Provide the [X, Y] coordinate of the cell's center where the given text is located.  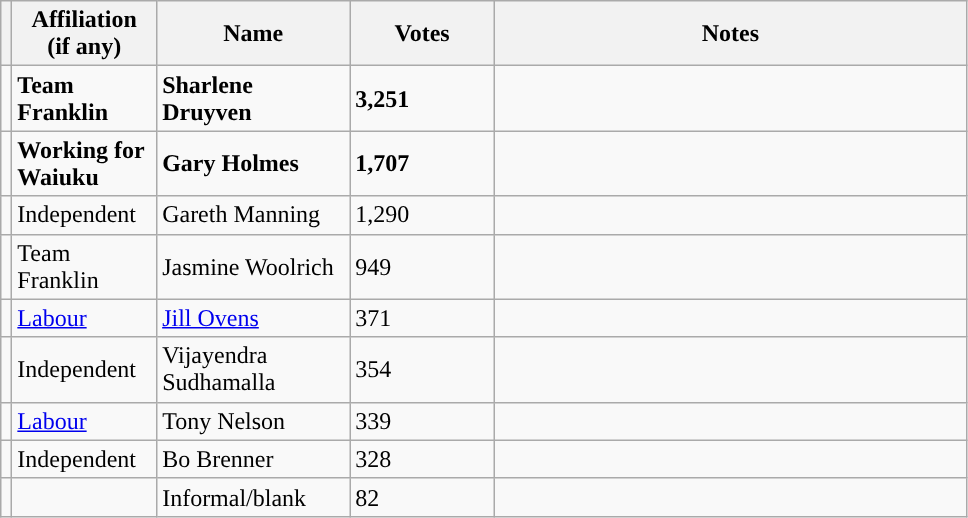
Affiliation (if any) [84, 34]
1,707 [422, 164]
Working for Waiuku [84, 164]
354 [422, 370]
Gary Holmes [254, 164]
371 [422, 318]
Vijayendra Sudhamalla [254, 370]
82 [422, 497]
Jasmine Woolrich [254, 266]
Gareth Manning [254, 215]
Sharlene Druyven [254, 98]
339 [422, 421]
949 [422, 266]
328 [422, 459]
3,251 [422, 98]
Notes [730, 34]
Bo Brenner [254, 459]
Informal/blank [254, 497]
Votes [422, 34]
Tony Nelson [254, 421]
1,290 [422, 215]
Name [254, 34]
Jill Ovens [254, 318]
